Return (x, y) of the center of cell containing provided text 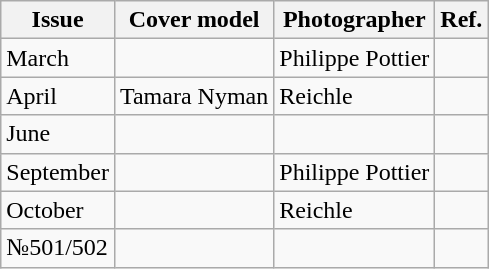
Ref. (462, 20)
September (58, 172)
Issue (58, 20)
Photographer (354, 20)
October (58, 210)
Tamara Nyman (194, 96)
June (58, 134)
March (58, 58)
№501/502 (58, 248)
Cover model (194, 20)
April (58, 96)
